Scan for the cell matching the given text and deliver its [X, Y] coordinate at center. 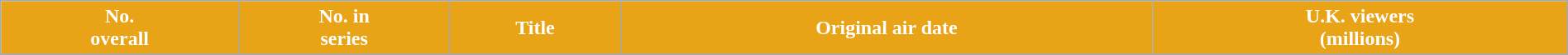
Title [536, 28]
Original air date [887, 28]
U.K. viewers(millions) [1360, 28]
No.overall [120, 28]
No. inseries [344, 28]
